Locate the cell with the specified text and output its (X, Y) center coordinate. 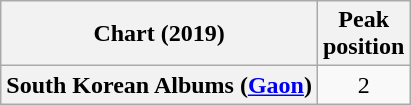
Peakposition (363, 34)
2 (363, 85)
South Korean Albums (Gaon) (160, 85)
Chart (2019) (160, 34)
